Pinpoint the cell where the given text exists, returning its (x, y) midpoint coordinate. 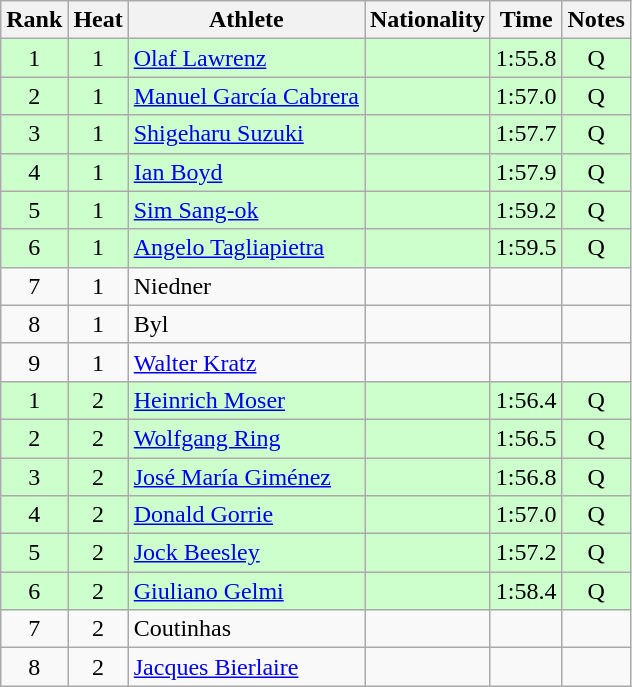
Giuliano Gelmi (246, 591)
Notes (596, 20)
1:56.4 (526, 400)
Donald Gorrie (246, 515)
9 (34, 362)
Jacques Bierlaire (246, 667)
Niedner (246, 286)
1:59.5 (526, 248)
Time (526, 20)
Wolfgang Ring (246, 438)
Byl (246, 324)
Nationality (427, 20)
Heat (98, 20)
Angelo Tagliapietra (246, 248)
Ian Boyd (246, 172)
Rank (34, 20)
Shigeharu Suzuki (246, 134)
Heinrich Moser (246, 400)
1:59.2 (526, 210)
1:55.8 (526, 58)
1:56.8 (526, 477)
Jock Beesley (246, 553)
1:56.5 (526, 438)
José María Giménez (246, 477)
1:57.9 (526, 172)
1:57.2 (526, 553)
Walter Kratz (246, 362)
Manuel García Cabrera (246, 96)
1:58.4 (526, 591)
Coutinhas (246, 629)
Sim Sang-ok (246, 210)
1:57.7 (526, 134)
Olaf Lawrenz (246, 58)
Athlete (246, 20)
